Pinpoint the cell where the given text exists, returning its (X, Y) midpoint coordinate. 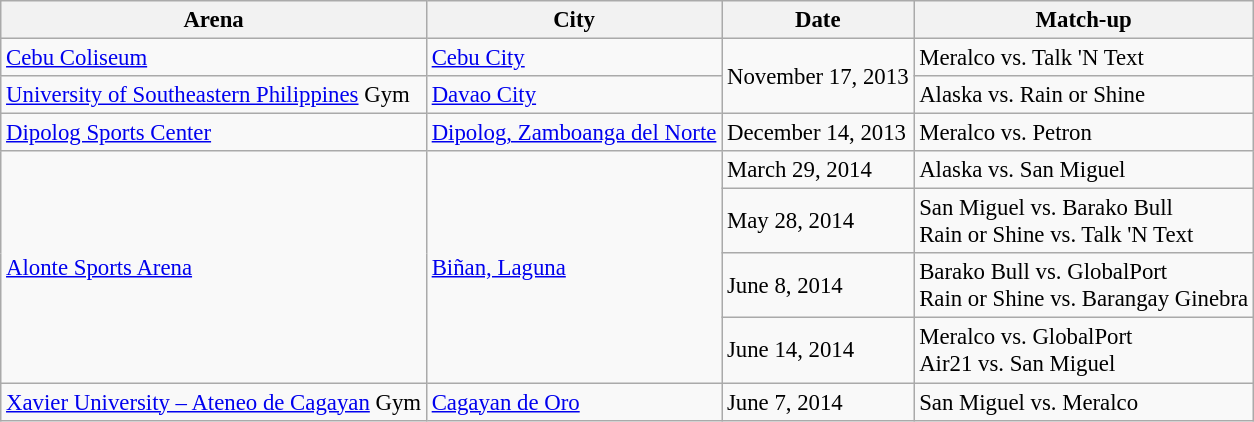
University of Southeastern Philippines Gym (214, 95)
Meralco vs. Petron (1084, 133)
Cebu City (574, 58)
San Miguel vs. Barako BullRain or Shine vs. Talk 'N Text (1084, 222)
Dipolog, Zamboanga del Norte (574, 133)
Barako Bull vs. GlobalPortRain or Shine vs. Barangay Ginebra (1084, 286)
Match-up (1084, 20)
City (574, 20)
Date (818, 20)
San Miguel vs. Meralco (1084, 402)
Cebu Coliseum (214, 58)
Meralco vs. Talk 'N Text (1084, 58)
June 8, 2014 (818, 286)
Dipolog Sports Center (214, 133)
December 14, 2013 (818, 133)
Alaska vs. Rain or Shine (1084, 95)
Biñan, Laguna (574, 266)
June 14, 2014 (818, 350)
June 7, 2014 (818, 402)
March 29, 2014 (818, 170)
Alaska vs. San Miguel (1084, 170)
May 28, 2014 (818, 222)
Cagayan de Oro (574, 402)
Davao City (574, 95)
Alonte Sports Arena (214, 266)
November 17, 2013 (818, 76)
Arena (214, 20)
Xavier University – Ateneo de Cagayan Gym (214, 402)
Meralco vs. GlobalPortAir21 vs. San Miguel (1084, 350)
